Provide the (X, Y) coordinate of the cell's center where the given text is located.  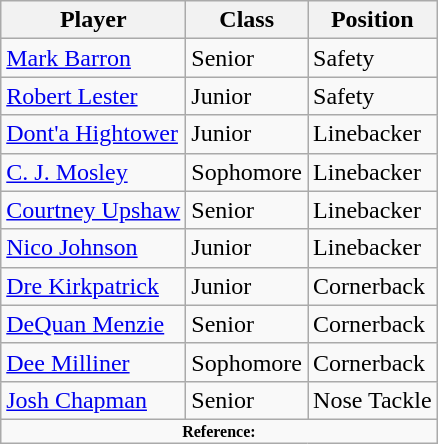
C. J. Mosley (94, 172)
Position (373, 20)
Dont'a Hightower (94, 134)
Robert Lester (94, 96)
Nico Johnson (94, 248)
Player (94, 20)
Mark Barron (94, 58)
Class (247, 20)
Courtney Upshaw (94, 210)
Dee Milliner (94, 362)
Dre Kirkpatrick (94, 286)
DeQuan Menzie (94, 324)
Nose Tackle (373, 400)
Josh Chapman (94, 400)
Reference: (219, 431)
